For the text-containing cell, return its midpoint in [x, y] coordinate format. 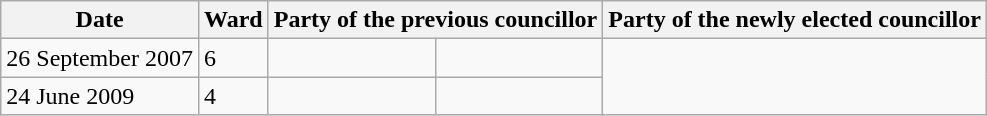
26 September 2007 [100, 58]
4 [233, 96]
Party of the previous councillor [436, 20]
Party of the newly elected councillor [795, 20]
Date [100, 20]
Ward [233, 20]
24 June 2009 [100, 96]
6 [233, 58]
